Search for the cell housing the specified text and yield its (x, y) center coordinate. 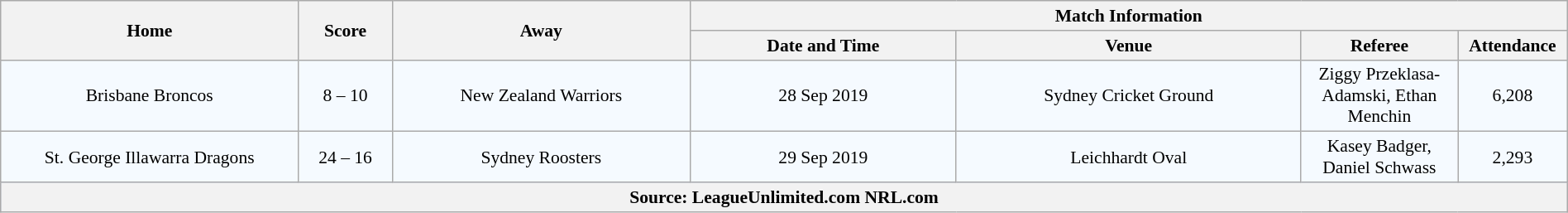
Venue (1128, 46)
St. George Illawarra Dragons (150, 157)
Sydney Cricket Ground (1128, 96)
Away (541, 30)
28 Sep 2019 (823, 96)
Leichhardt Oval (1128, 157)
8 – 10 (346, 96)
Ziggy Przeklasa-Adamski, Ethan Menchin (1379, 96)
2,293 (1513, 157)
New Zealand Warriors (541, 96)
Referee (1379, 46)
24 – 16 (346, 157)
6,208 (1513, 96)
Score (346, 30)
Brisbane Broncos (150, 96)
29 Sep 2019 (823, 157)
Sydney Roosters (541, 157)
Match Information (1128, 16)
Kasey Badger, Daniel Schwass (1379, 157)
Date and Time (823, 46)
Home (150, 30)
Attendance (1513, 46)
Source: LeagueUnlimited.com NRL.com (784, 197)
